For the text-containing cell, return its midpoint in [X, Y] coordinate format. 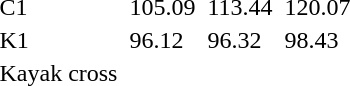
96.12 [162, 40]
96.32 [240, 40]
